For the text-containing cell, return its midpoint in [x, y] coordinate format. 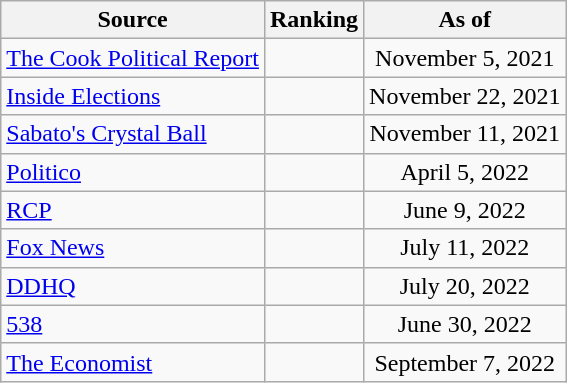
Sabato's Crystal Ball [133, 134]
July 20, 2022 [465, 286]
June 30, 2022 [465, 324]
Fox News [133, 248]
November 11, 2021 [465, 134]
Source [133, 20]
Politico [133, 172]
November 5, 2021 [465, 58]
RCP [133, 210]
July 11, 2022 [465, 248]
DDHQ [133, 286]
538 [133, 324]
The Cook Political Report [133, 58]
Ranking [314, 20]
November 22, 2021 [465, 96]
June 9, 2022 [465, 210]
Inside Elections [133, 96]
As of [465, 20]
September 7, 2022 [465, 362]
April 5, 2022 [465, 172]
The Economist [133, 362]
